Pinpoint the cell where the given text exists, returning its (X, Y) midpoint coordinate. 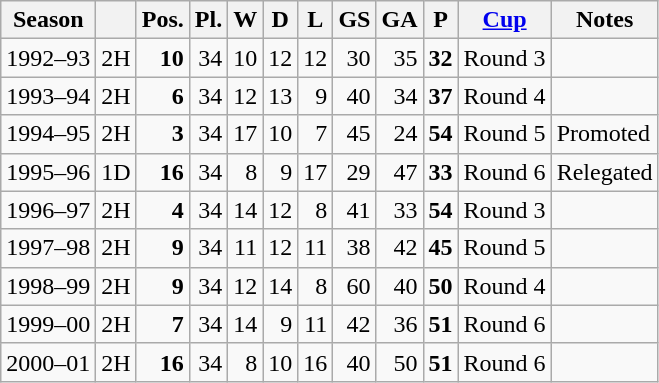
36 (400, 324)
Promoted (604, 134)
1993–94 (48, 96)
32 (440, 58)
60 (354, 286)
GS (354, 20)
1998–99 (48, 286)
38 (354, 248)
Pos. (162, 20)
1995–96 (48, 172)
6 (162, 96)
29 (354, 172)
1992–93 (48, 58)
4 (162, 210)
Pl. (208, 20)
24 (400, 134)
Notes (604, 20)
3 (162, 134)
Relegated (604, 172)
W (246, 20)
GA (400, 20)
1997–98 (48, 248)
41 (354, 210)
L (316, 20)
Season (48, 20)
47 (400, 172)
35 (400, 58)
Cup (504, 20)
1996–97 (48, 210)
1999–00 (48, 324)
1D (116, 172)
D (280, 20)
1994–95 (48, 134)
P (440, 20)
30 (354, 58)
2000–01 (48, 362)
37 (440, 96)
13 (280, 96)
